Pinpoint the cell where the given text exists, returning its [x, y] midpoint coordinate. 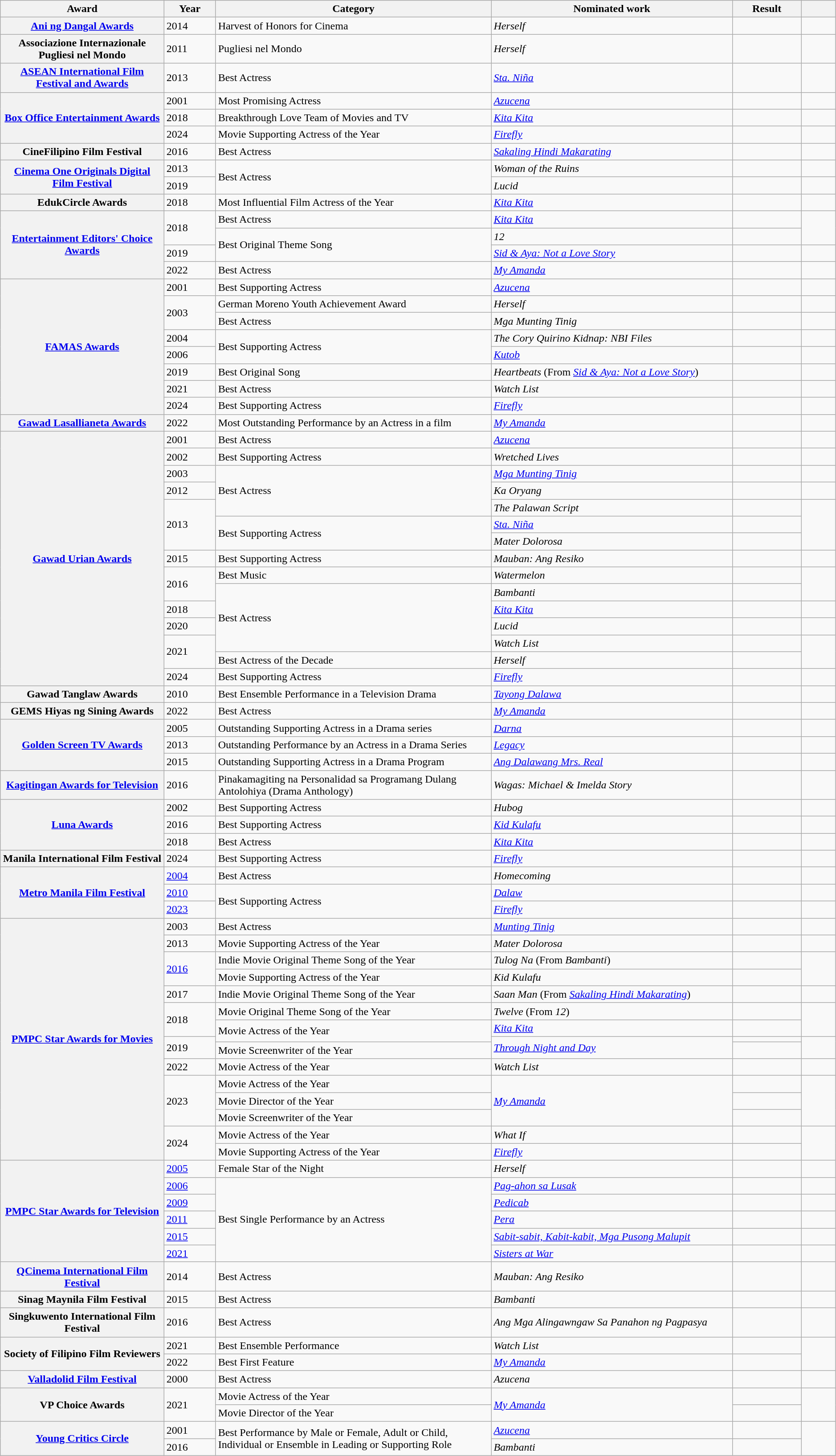
GEMS Hiyas ng Sining Awards [82, 711]
Harvest of Honors for Cinema [354, 26]
Tulog Na (From Bambanti) [612, 960]
German Moreno Youth Achievement Award [354, 304]
2012 [190, 490]
Cinema One Originals Digital Film Festival [82, 177]
Female Star of the Night [354, 1169]
Most Outstanding Performance by an Actress in a film [354, 423]
Most Promising Actress [354, 101]
Best Original Theme Song [354, 245]
Outstanding Performance by an Actress in a Drama Series [354, 745]
Best Performance by Male or Female, Adult or Child, Individual or Ensemble in Leading or Supporting Role [354, 1439]
2020 [190, 626]
2017 [190, 994]
2009 [190, 1203]
Associazione Internazionale Pugliesi nel Mondo [82, 49]
Pera [612, 1219]
Ang Dalawang Mrs. Real [612, 762]
Entertainment Editors' Choice Awards [82, 245]
Outstanding Supporting Actress in a Drama series [354, 728]
Homecoming [612, 876]
ASEAN International Film Festival and Awards [82, 77]
Pag-ahon sa Lusak [612, 1186]
Result [767, 9]
Best Music [354, 575]
Hubog [612, 808]
Tayong Dalawa [612, 694]
Heartbeats (From Sid & Aya: Not a Love Story) [612, 372]
Most Influential Film Actress of the Year [354, 202]
Sid & Aya: Not a Love Story [612, 253]
Woman of the Ruins [612, 168]
Gawad Lasallianeta Awards [82, 423]
Movie Original Theme Song of the Year [354, 1011]
Saan Man (From Sakaling Hindi Makarating) [612, 994]
Manila International Film Festival [82, 859]
Singkuwento International Film Festival [82, 1322]
Best First Feature [354, 1362]
Wagas: Michael & Imelda Story [612, 785]
EdukCircle Awards [82, 202]
Kutob [612, 355]
Best Original Song [354, 372]
Young Critics Circle [82, 1439]
Darna [612, 728]
Wretched Lives [612, 457]
Best Ensemble Performance in a Television Drama [354, 694]
Sakaling Hindi Makarating [612, 151]
Metro Manila Film Festival [82, 893]
Year [190, 9]
Gawad Tanglaw Awards [82, 694]
CineFilipino Film Festival [82, 151]
Luna Awards [82, 825]
Dalaw [612, 893]
Pinakamagiting na Personalidad sa Programang Dulang Antolohiya (Drama Anthology) [354, 785]
Pugliesi nel Mondo [354, 49]
What If [612, 1135]
The Cory Quirino Kidnap: NBI Files [612, 338]
Award [82, 9]
Golden Screen TV Awards [82, 745]
Breakthrough Love Team of Movies and TV [354, 118]
Through Night and Day [612, 1048]
The Palawan Script [612, 507]
Outstanding Supporting Actress in a Drama Program [354, 762]
PMPC Star Awards for Television [82, 1211]
Valladolid Film Festival [82, 1379]
Sinag Maynila Film Festival [82, 1299]
Pedicab [612, 1203]
Society of Filipino Film Reviewers [82, 1354]
Twelve (From 12) [612, 1011]
Ani ng Dangal Awards [82, 26]
PMPC Star Awards for Movies [82, 1039]
12 [612, 237]
Category [354, 9]
Kagitingan Awards for Television [82, 785]
Ka Oryang [612, 490]
VP Choice Awards [82, 1405]
FAMAS Awards [82, 347]
Nominated work [612, 9]
Munting Tinig [612, 926]
2000 [190, 1379]
Best Actress of the Decade [354, 660]
Ang Mga Alingawngaw Sa Panahon ng Pagpasya [612, 1322]
Best Ensemble Performance [354, 1346]
QCinema International Film Festival [82, 1277]
Gawad Urian Awards [82, 559]
Box Office Entertainment Awards [82, 118]
Sabit-sabit, Kabit-kabit, Mga Pusong Malupit [612, 1236]
Sisters at War [612, 1253]
Watermelon [612, 575]
Legacy [612, 745]
Best Single Performance by an Actress [354, 1219]
